For the text-containing cell, return its midpoint in (x, y) coordinate format. 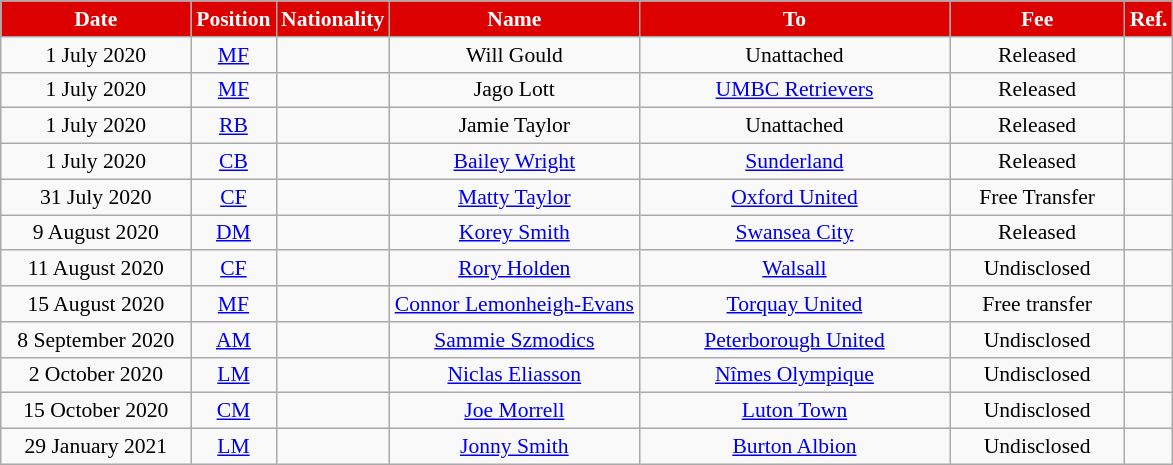
Korey Smith (514, 233)
15 August 2020 (96, 304)
Joe Morrell (514, 411)
2 October 2020 (96, 375)
Jago Lott (514, 90)
Fee (1038, 19)
Rory Holden (514, 269)
DM (234, 233)
9 August 2020 (96, 233)
Nîmes Olympique (794, 375)
Bailey Wright (514, 162)
Free Transfer (1038, 197)
15 October 2020 (96, 411)
Jamie Taylor (514, 126)
Burton Albion (794, 447)
Free transfer (1038, 304)
Luton Town (794, 411)
UMBC Retrievers (794, 90)
Peterborough United (794, 340)
Sammie Szmodics (514, 340)
Will Gould (514, 55)
RB (234, 126)
AM (234, 340)
Matty Taylor (514, 197)
To (794, 19)
Swansea City (794, 233)
Ref. (1149, 19)
Oxford United (794, 197)
8 September 2020 (96, 340)
Connor Lemonheigh-Evans (514, 304)
Sunderland (794, 162)
Date (96, 19)
29 January 2021 (96, 447)
Position (234, 19)
CM (234, 411)
Torquay United (794, 304)
11 August 2020 (96, 269)
31 July 2020 (96, 197)
Niclas Eliasson (514, 375)
Nationality (332, 19)
Name (514, 19)
Jonny Smith (514, 447)
CB (234, 162)
Walsall (794, 269)
